Detect which cell encompasses the target text, then output its [x, y] center coordinate. 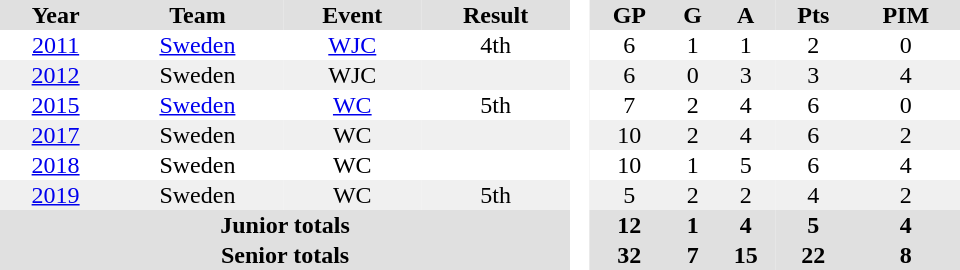
PIM [906, 15]
2017 [56, 135]
Event [352, 15]
32 [630, 255]
12 [630, 225]
Pts [813, 15]
2015 [56, 105]
Result [496, 15]
2018 [56, 165]
A [746, 15]
4th [496, 45]
G [692, 15]
8 [906, 255]
15 [746, 255]
Senior totals [285, 255]
22 [813, 255]
2011 [56, 45]
2012 [56, 75]
Junior totals [285, 225]
Year [56, 15]
Team [197, 15]
2019 [56, 195]
GP [630, 15]
